Scan for the cell matching the given text and deliver its (x, y) coordinate at center. 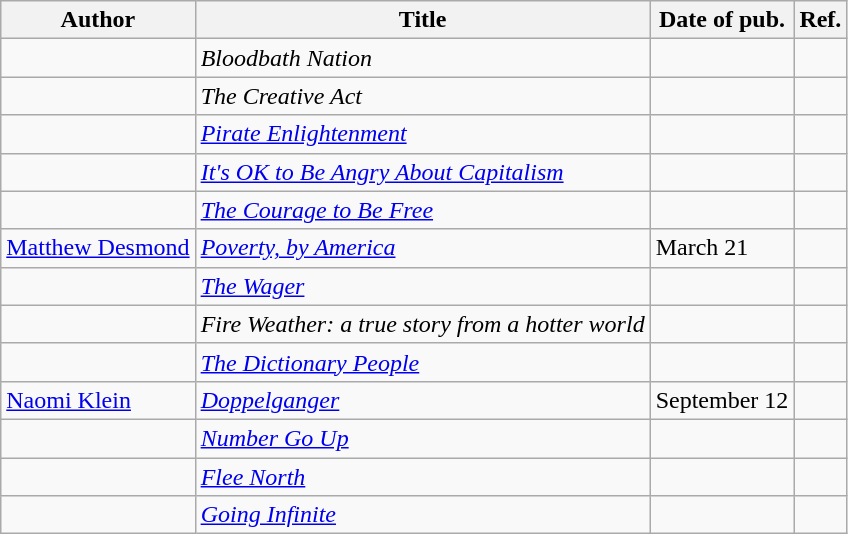
Matthew Desmond (98, 248)
Number Go Up (422, 438)
The Dictionary People (422, 362)
It's OK to Be Angry About Capitalism (422, 172)
March 21 (722, 248)
The Courage to Be Free (422, 210)
Fire Weather: a true story from a hotter world (422, 324)
Naomi Klein (98, 400)
Title (422, 20)
Bloodbath Nation (422, 58)
Doppelganger (422, 400)
Ref. (820, 20)
Author (98, 20)
Pirate Enlightenment (422, 134)
Date of pub. (722, 20)
The Wager (422, 286)
The Creative Act (422, 96)
Going Infinite (422, 515)
Flee North (422, 477)
September 12 (722, 400)
Poverty, by America (422, 248)
